From the cell containing the given text, extract its center point as [x, y] coordinate. 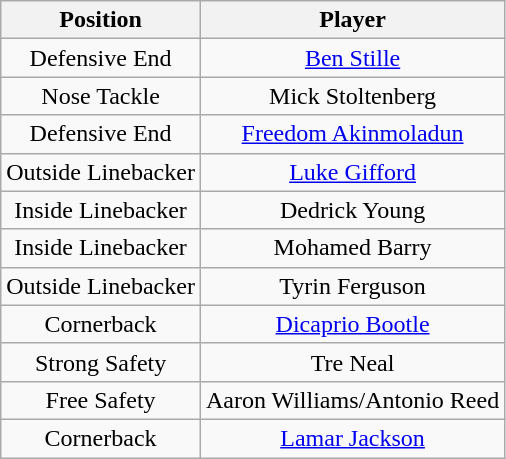
Strong Safety [101, 362]
Mohamed Barry [352, 248]
Lamar Jackson [352, 438]
Tre Neal [352, 362]
Freedom Akinmoladun [352, 134]
Position [101, 20]
Dedrick Young [352, 210]
Aaron Williams/Antonio Reed [352, 400]
Player [352, 20]
Tyrin Ferguson [352, 286]
Mick Stoltenberg [352, 96]
Dicaprio Bootle [352, 324]
Free Safety [101, 400]
Nose Tackle [101, 96]
Luke Gifford [352, 172]
Ben Stille [352, 58]
